Capture the cell that displays the provided text and extract its (x, y) central coordinate. 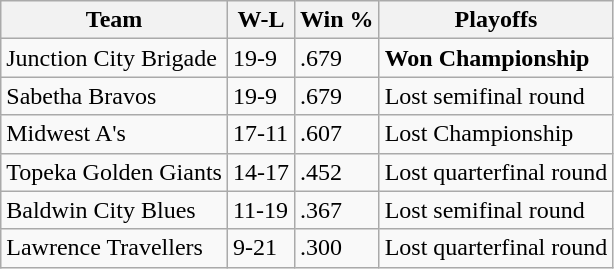
Lawrence Travellers (114, 248)
17-11 (260, 134)
Topeka Golden Giants (114, 172)
Win % (336, 20)
Playoffs (496, 20)
W-L (260, 20)
.300 (336, 248)
Baldwin City Blues (114, 210)
Lost Championship (496, 134)
Won Championship (496, 58)
14-17 (260, 172)
Junction City Brigade (114, 58)
Sabetha Bravos (114, 96)
.452 (336, 172)
Midwest A's (114, 134)
Team (114, 20)
11-19 (260, 210)
.607 (336, 134)
.367 (336, 210)
9-21 (260, 248)
